Find where the given text appears and provide that cell's center as (X, Y) coordinate. 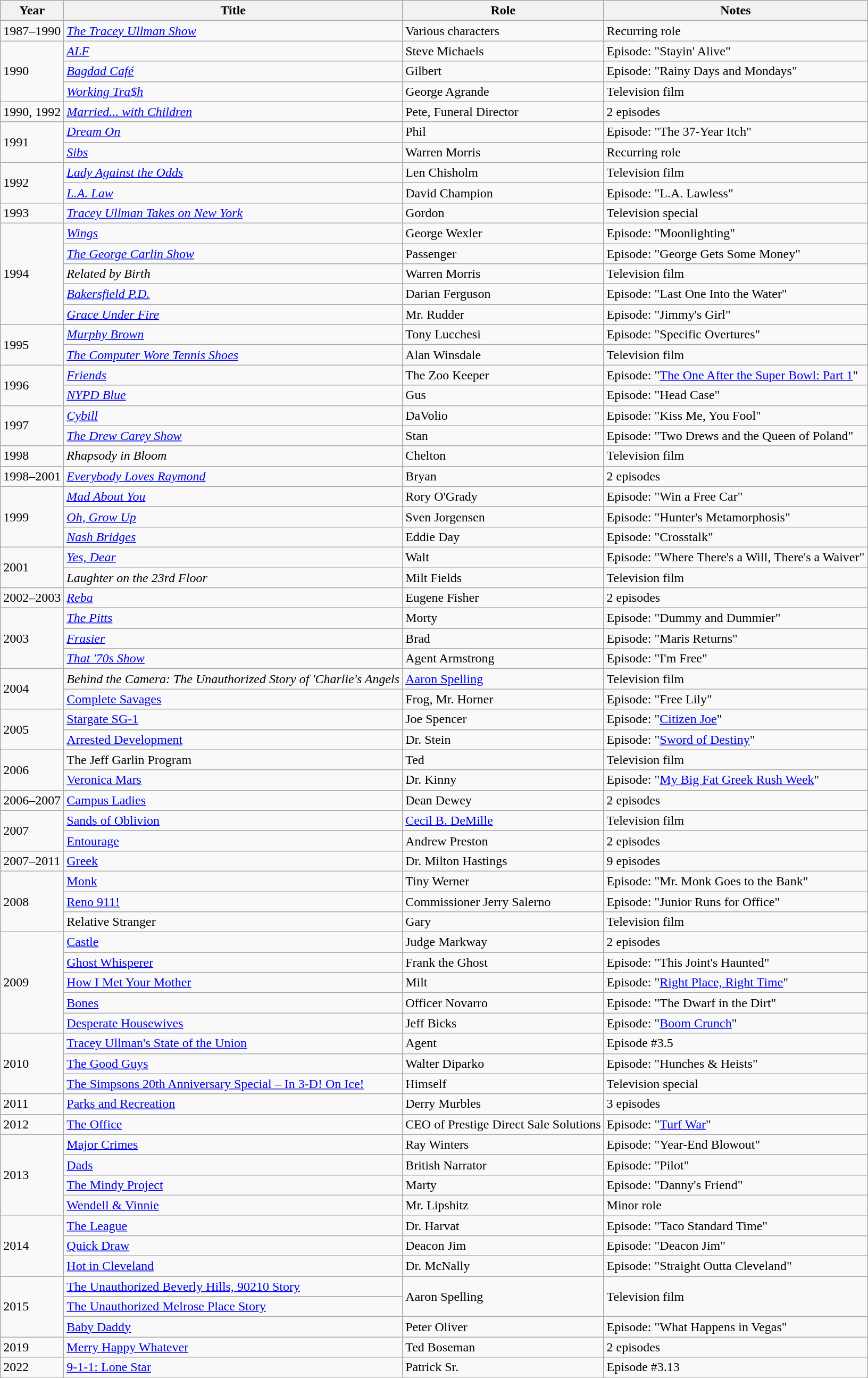
Darian Ferguson (503, 294)
Laughter on the 23rd Floor (233, 577)
1996 (32, 385)
Frasier (233, 638)
Rhapsody in Bloom (233, 456)
Stargate SG-1 (233, 719)
Episode: "Mr. Monk Goes to the Bank" (736, 881)
Wings (233, 233)
Frank the Ghost (503, 962)
Episode: "Rainy Days and Mondays" (736, 71)
Mr. Rudder (503, 314)
2019 (32, 1347)
The Drew Carey Show (233, 436)
Oh, Grow Up (233, 517)
The Pitts (233, 618)
2002–2003 (32, 598)
Sibs (233, 152)
Yes, Dear (233, 557)
That '70s Show (233, 659)
Episode: "The 37-Year Itch" (736, 132)
Episode: "Stayin' Alive" (736, 51)
Castle (233, 942)
Hot in Cleveland (233, 1266)
Reba (233, 598)
Deacon Jim (503, 1246)
The League (233, 1225)
Role (503, 11)
Dr. Kinny (503, 780)
Joe Spencer (503, 719)
Year (32, 11)
Ghost Whisperer (233, 962)
Episode: "Last One Into the Water" (736, 294)
ALF (233, 51)
1987–1990 (32, 31)
Arrested Development (233, 740)
Milt (503, 983)
Gus (503, 395)
Wendell & Vinnie (233, 1205)
Agent (503, 1043)
Everybody Loves Raymond (233, 476)
Rory O'Grady (503, 496)
Episode: "Where There's a Will, There's a Waiver" (736, 557)
Episode: "Head Case" (736, 395)
1991 (32, 142)
Cybill (233, 416)
Mr. Lipshitz (503, 1205)
Walter Diparko (503, 1064)
Bagdad Café (233, 71)
The Jeff Garlin Program (233, 760)
Friends (233, 375)
Working Tra$h (233, 92)
Episode: "Specific Overtures" (736, 335)
3 episodes (736, 1104)
Episode: "Hunter's Metamorphosis" (736, 517)
2006 (32, 770)
Episode: "Deacon Jim" (736, 1246)
2005 (32, 729)
Episode: "This Joint's Haunted" (736, 962)
Passenger (503, 254)
2014 (32, 1246)
1994 (32, 273)
Gary (503, 922)
DaVolio (503, 416)
NYPD Blue (233, 395)
Mad About You (233, 496)
Episode: "Hunches & Heists" (736, 1064)
Behind the Camera: The Unauthorized Story of 'Charlie's Angels (233, 679)
Len Chisholm (503, 172)
1998 (32, 456)
Dr. Stein (503, 740)
Episode: "Two Drews and the Queen of Poland" (736, 436)
1993 (32, 213)
Monk (233, 881)
Quick Draw (233, 1246)
The Mindy Project (233, 1185)
George Agrande (503, 92)
2007–2011 (32, 861)
Sands of Oblivion (233, 820)
Alan Winsdale (503, 355)
Phil (503, 132)
The George Carlin Show (233, 254)
Morty (503, 618)
Bakersfield P.D. (233, 294)
Pete, Funeral Director (503, 112)
Related by Birth (233, 274)
Tracey Ullman's State of the Union (233, 1043)
Lady Against the Odds (233, 172)
Cecil B. DeMille (503, 820)
Dean Dewey (503, 800)
British Narrator (503, 1165)
2008 (32, 901)
2006–2007 (32, 800)
Episode: "L.A. Lawless" (736, 193)
2009 (32, 983)
Episode: "Win a Free Car" (736, 496)
Notes (736, 11)
The Unauthorized Beverly Hills, 90210 Story (233, 1286)
Episode: "Maris Returns" (736, 638)
2015 (32, 1307)
Officer Novarro (503, 1003)
2003 (32, 638)
Brad (503, 638)
Relative Stranger (233, 922)
Episode #3.5 (736, 1043)
Dr. Milton Hastings (503, 861)
Episode: "Crosstalk" (736, 537)
Judge Markway (503, 942)
Gordon (503, 213)
Marty (503, 1185)
Episode: "Kiss Me, You Fool" (736, 416)
Chelton (503, 456)
Grace Under Fire (233, 314)
Episode: "Sword of Destiny" (736, 740)
Minor role (736, 1205)
Veronica Mars (233, 780)
2011 (32, 1104)
Andrew Preston (503, 841)
Episode: "Right Place, Right Time" (736, 983)
Dream On (233, 132)
Nash Bridges (233, 537)
1999 (32, 517)
Episode: "What Happens in Vegas" (736, 1327)
Eugene Fisher (503, 598)
1998–2001 (32, 476)
1997 (32, 426)
Derry Murbles (503, 1104)
9 episodes (736, 861)
Agent Armstrong (503, 659)
Campus Ladies (233, 800)
2012 (32, 1124)
Ted (503, 760)
The Tracey Ullman Show (233, 31)
Episode: "Danny's Friend" (736, 1185)
Episode: "Citizen Joe" (736, 719)
1992 (32, 182)
Episode: "Moonlighting" (736, 233)
2004 (32, 689)
Tony Lucchesi (503, 335)
Peter Oliver (503, 1327)
George Wexler (503, 233)
Dr. Harvat (503, 1225)
1990, 1992 (32, 112)
Episode: "Boom Crunch" (736, 1023)
How I Met Your Mother (233, 983)
Episode: "My Big Fat Greek Rush Week" (736, 780)
Murphy Brown (233, 335)
Stan (503, 436)
The Good Guys (233, 1064)
Merry Happy Whatever (233, 1347)
2001 (32, 567)
Complete Savages (233, 699)
Episode: "Year-End Blowout" (736, 1144)
Patrick Sr. (503, 1367)
Episode: "Free Lily" (736, 699)
Himself (503, 1084)
Dr. McNally (503, 1266)
Episode: "Taco Standard Time" (736, 1225)
Steve Michaels (503, 51)
Major Crimes (233, 1144)
1995 (32, 345)
Tracey Ullman Takes on New York (233, 213)
Sven Jorgensen (503, 517)
2013 (32, 1175)
2010 (32, 1064)
Milt Fields (503, 577)
Episode: "The One After the Super Bowl: Part 1" (736, 375)
Tiny Werner (503, 881)
Episode: "The Dwarf in the Dirt" (736, 1003)
Episode: "George Gets Some Money" (736, 254)
Commissioner Jerry Salerno (503, 902)
The Simpsons 20th Anniversary Special – In 3-D! On Ice! (233, 1084)
Episode: "I'm Free" (736, 659)
Jeff Bicks (503, 1023)
Dads (233, 1165)
The Computer Wore Tennis Shoes (233, 355)
L.A. Law (233, 193)
The Unauthorized Melrose Place Story (233, 1307)
Episode #3.13 (736, 1367)
Episode: "Straight Outta Cleveland" (736, 1266)
Parks and Recreation (233, 1104)
Entourage (233, 841)
Desperate Housewives (233, 1023)
The Office (233, 1124)
CEO of Prestige Direct Sale Solutions (503, 1124)
Title (233, 11)
The Zoo Keeper (503, 375)
Baby Daddy (233, 1327)
9-1-1: Lone Star (233, 1367)
Episode: "Junior Runs for Office" (736, 902)
2007 (32, 831)
Frog, Mr. Horner (503, 699)
Ted Boseman (503, 1347)
Gilbert (503, 71)
Episode: "Dummy and Dummier" (736, 618)
Reno 911! (233, 902)
Ray Winters (503, 1144)
1990 (32, 71)
David Champion (503, 193)
Bones (233, 1003)
2022 (32, 1367)
Episode: "Pilot" (736, 1165)
Eddie Day (503, 537)
Various characters (503, 31)
Married... with Children (233, 112)
Greek (233, 861)
Bryan (503, 476)
Walt (503, 557)
Episode: "Turf War" (736, 1124)
Episode: "Jimmy's Girl" (736, 314)
